Determine the (X, Y) coordinate at the center of the cell enclosing the given text.  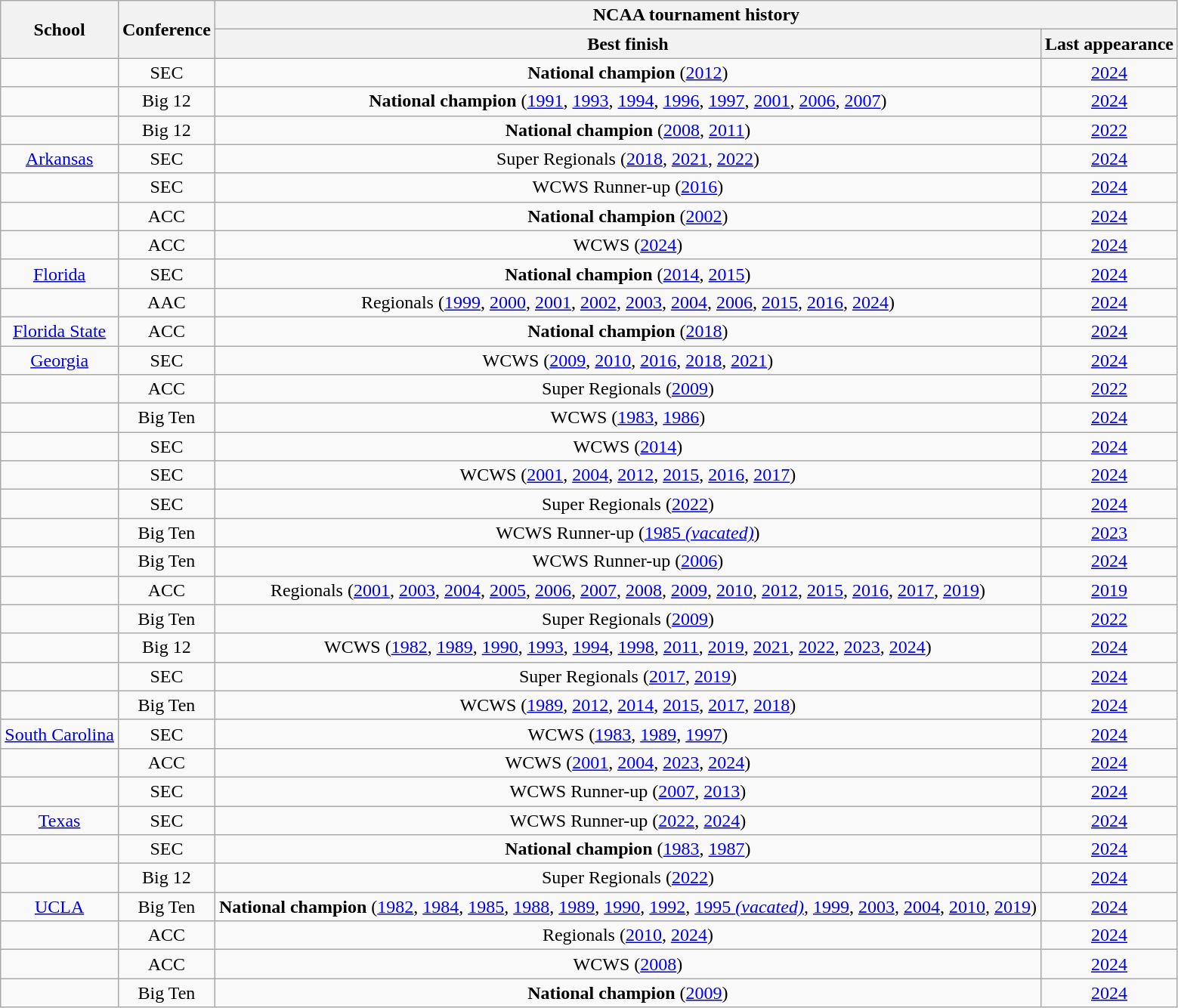
National champion (2002) (627, 216)
Super Regionals (2018, 2021, 2022) (627, 159)
WCWS (1982, 1989, 1990, 1993, 1994, 1998, 2011, 2019, 2021, 2022, 2023, 2024) (627, 648)
National champion (2012) (627, 73)
NCAA tournament history (696, 15)
WCWS Runner-up (2016) (627, 187)
Regionals (2001, 2003, 2004, 2005, 2006, 2007, 2008, 2009, 2010, 2012, 2015, 2016, 2017, 2019) (627, 590)
National champion (1982, 1984, 1985, 1988, 1989, 1990, 1992, 1995 (vacated), 1999, 2003, 2004, 2010, 2019) (627, 907)
National champion (1983, 1987) (627, 849)
WCWS (2009, 2010, 2016, 2018, 2021) (627, 360)
UCLA (60, 907)
Regionals (1999, 2000, 2001, 2002, 2003, 2004, 2006, 2015, 2016, 2024) (627, 302)
National champion (2018) (627, 331)
Conference (166, 29)
National champion (2009) (627, 993)
WCWS (1989, 2012, 2014, 2015, 2017, 2018) (627, 705)
AAC (166, 302)
WCWS (2001, 2004, 2012, 2015, 2016, 2017) (627, 475)
Texas (60, 820)
WCWS Runner-up (2022, 2024) (627, 820)
WCWS (1983, 1989, 1997) (627, 734)
School (60, 29)
South Carolina (60, 734)
WCWS (2008) (627, 964)
WCWS Runner-up (2007, 2013) (627, 791)
Florida State (60, 331)
WCWS (2001, 2004, 2023, 2024) (627, 762)
Regionals (2010, 2024) (627, 935)
National champion (2014, 2015) (627, 274)
Florida (60, 274)
National champion (2008, 2011) (627, 130)
Super Regionals (2017, 2019) (627, 676)
Arkansas (60, 159)
WCWS (2014) (627, 447)
WCWS Runner-up (1985 (vacated)) (627, 533)
2023 (1109, 533)
2019 (1109, 590)
Best finish (627, 44)
Georgia (60, 360)
WCWS Runner-up (2006) (627, 561)
WCWS (2024) (627, 245)
WCWS (1983, 1986) (627, 418)
Last appearance (1109, 44)
National champion (1991, 1993, 1994, 1996, 1997, 2001, 2006, 2007) (627, 101)
